From the cell containing the given text, extract its center point as [x, y] coordinate. 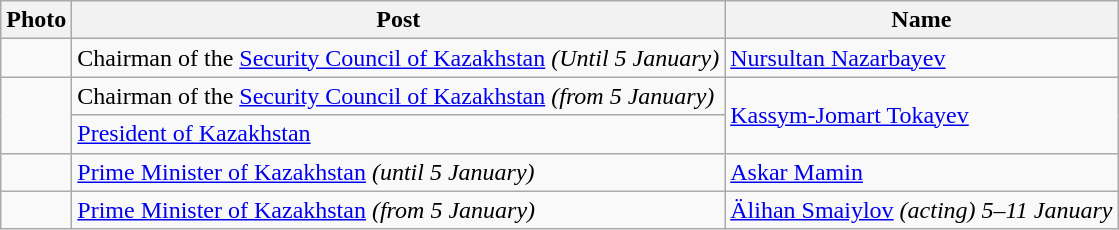
Name [922, 20]
Photo [36, 20]
Askar Mamin [922, 172]
Chairman of the Security Council of Kazakhstan (from 5 January) [398, 96]
Älihan Smaiylov (acting) 5–11 January [922, 210]
President of Kazakhstan [398, 134]
Chairman of the Security Council of Kazakhstan (Until 5 January) [398, 58]
Nursultan Nazarbayev [922, 58]
Prime Minister of Kazakhstan (until 5 January) [398, 172]
Post [398, 20]
Kassym-Jomart Tokayev [922, 115]
Prime Minister of Kazakhstan (from 5 January) [398, 210]
